From the cell containing the given text, extract its center point as [X, Y] coordinate. 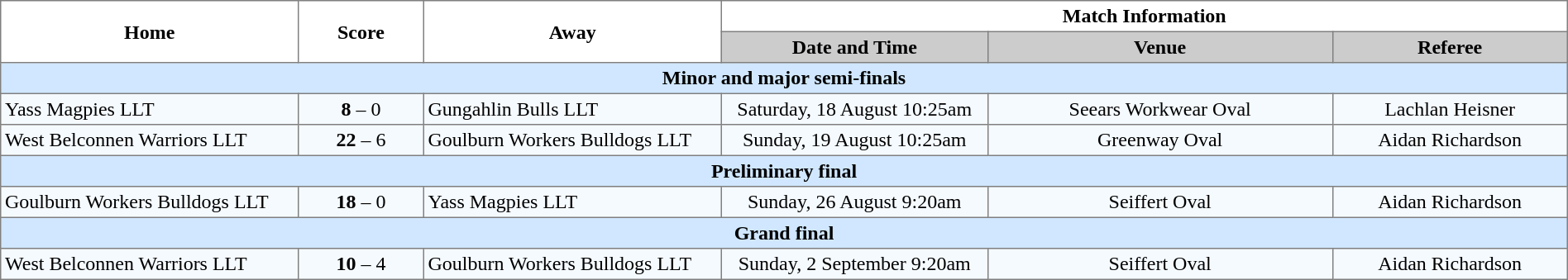
Venue [1159, 47]
8 – 0 [361, 109]
Sunday, 19 August 10:25am [854, 140]
10 – 4 [361, 264]
18 – 0 [361, 202]
Minor and major semi-finals [784, 78]
Seears Workwear Oval [1159, 109]
Sunday, 2 September 9:20am [854, 264]
Home [150, 31]
Match Information [1145, 17]
Preliminary final [784, 171]
Score [361, 31]
Referee [1450, 47]
Date and Time [854, 47]
Greenway Oval [1159, 140]
Saturday, 18 August 10:25am [854, 109]
Gungahlin Bulls LLT [572, 109]
Sunday, 26 August 9:20am [854, 202]
22 – 6 [361, 140]
Grand final [784, 233]
Lachlan Heisner [1450, 109]
Away [572, 31]
